Detect which cell encompasses the target text, then output its (x, y) center coordinate. 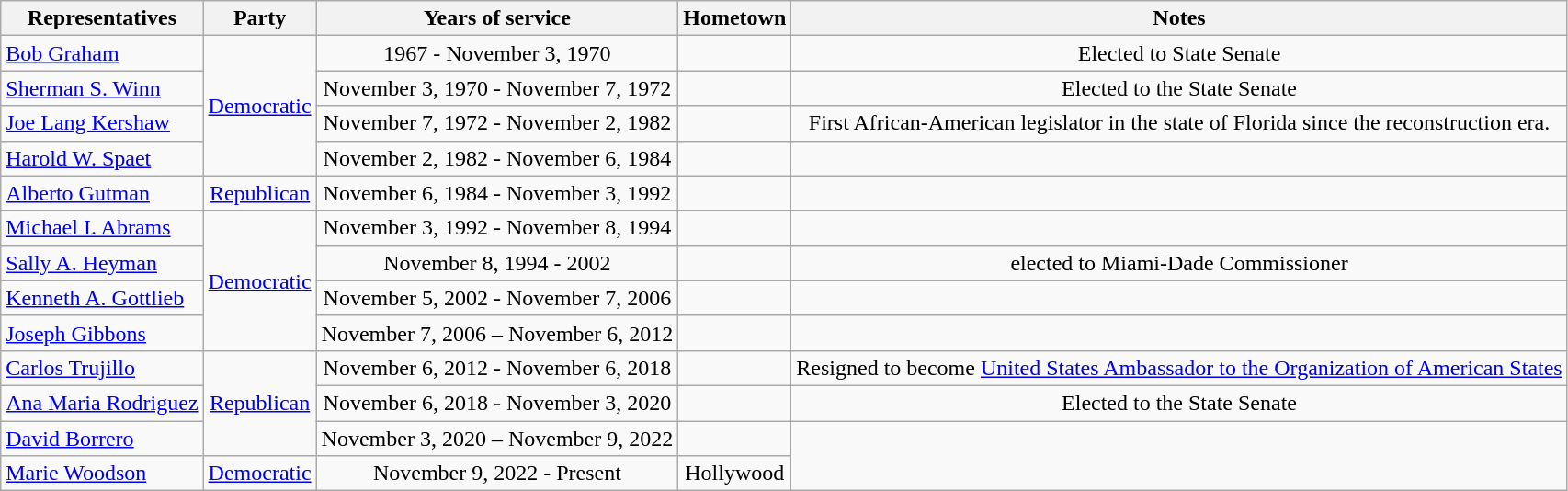
November 6, 1984 - November 3, 1992 (497, 193)
Harold W. Spaet (102, 158)
November 8, 1994 - 2002 (497, 263)
Notes (1179, 18)
1967 - November 3, 1970 (497, 53)
Bob Graham (102, 53)
November 3, 2020 – November 9, 2022 (497, 439)
November 6, 2012 - November 6, 2018 (497, 368)
Elected to State Senate (1179, 53)
First African-American legislator in the state of Florida since the reconstruction era. (1179, 123)
Carlos Trujillo (102, 368)
Marie Woodson (102, 474)
Hometown (735, 18)
Joe Lang Kershaw (102, 123)
November 6, 2018 - November 3, 2020 (497, 403)
Hollywood (735, 474)
Alberto Gutman (102, 193)
Ana Maria Rodriguez (102, 403)
Kenneth A. Gottlieb (102, 298)
November 5, 2002 - November 7, 2006 (497, 298)
Joseph Gibbons (102, 333)
November 7, 2006 – November 6, 2012 (497, 333)
November 7, 1972 - November 2, 1982 (497, 123)
Years of service (497, 18)
November 2, 1982 - November 6, 1984 (497, 158)
Party (259, 18)
Sally A. Heyman (102, 263)
Sherman S. Winn (102, 88)
elected to Miami-Dade Commissioner (1179, 263)
Resigned to become United States Ambassador to the Organization of American States (1179, 368)
November 9, 2022 - Present (497, 474)
Michael I. Abrams (102, 228)
November 3, 1992 - November 8, 1994 (497, 228)
November 3, 1970 - November 7, 1972 (497, 88)
David Borrero (102, 439)
Representatives (102, 18)
